From the cell containing the given text, extract its center point as [X, Y] coordinate. 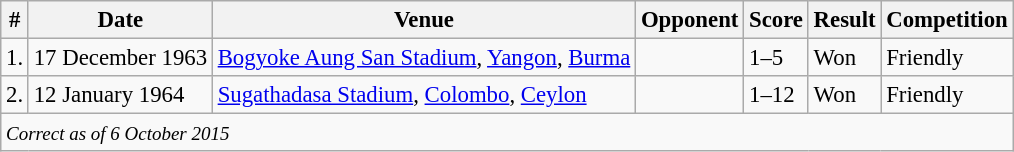
Competition [947, 20]
1–12 [776, 95]
17 December 1963 [120, 58]
Correct as of 6 October 2015 [507, 133]
Date [120, 20]
Sugathadasa Stadium, Colombo, Ceylon [424, 95]
1–5 [776, 58]
Opponent [690, 20]
Venue [424, 20]
Score [776, 20]
Result [844, 20]
2. [15, 95]
# [15, 20]
Bogyoke Aung San Stadium, Yangon, Burma [424, 58]
1. [15, 58]
12 January 1964 [120, 95]
